Pinpoint the cell where the given text exists, returning its (x, y) midpoint coordinate. 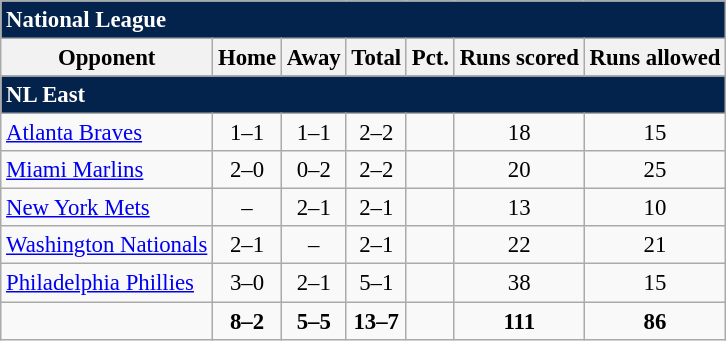
National League (364, 20)
38 (519, 283)
Away (314, 58)
Total (376, 58)
20 (519, 170)
Home (248, 58)
Washington Nationals (107, 245)
New York Mets (107, 208)
22 (519, 245)
2–0 (248, 170)
13–7 (376, 321)
NL East (364, 95)
Atlanta Braves (107, 133)
5–5 (314, 321)
25 (655, 170)
86 (655, 321)
Philadelphia Phillies (107, 283)
Runs allowed (655, 58)
8–2 (248, 321)
21 (655, 245)
18 (519, 133)
Opponent (107, 58)
Pct. (430, 58)
Runs scored (519, 58)
111 (519, 321)
5–1 (376, 283)
10 (655, 208)
Miami Marlins (107, 170)
13 (519, 208)
0–2 (314, 170)
3–0 (248, 283)
